Scan for the cell matching the given text and deliver its (x, y) coordinate at center. 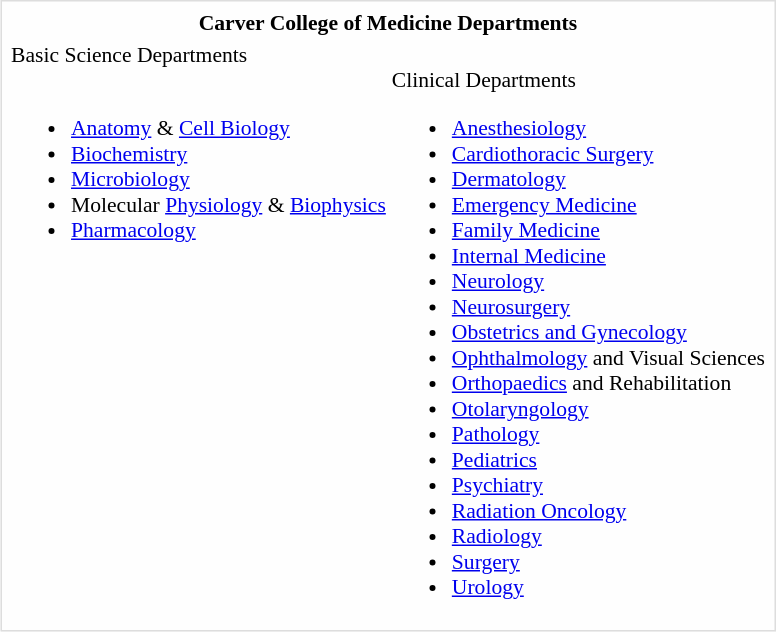
Carver College of Medicine Departments (388, 24)
Basic Science DepartmentsAnatomy & Cell BiologyBiochemistryMicrobiologyMolecular Physiology & BiophysicsPharmacology (199, 332)
